For the text-containing cell, return its midpoint in [x, y] coordinate format. 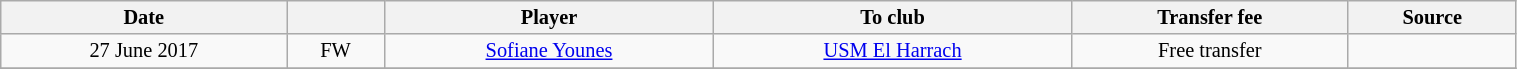
USM El Harrach [892, 51]
Free transfer [1210, 51]
FW [336, 51]
Sofiane Younes [549, 51]
Transfer fee [1210, 17]
Source [1432, 17]
27 June 2017 [144, 51]
Date [144, 17]
Player [549, 17]
To club [892, 17]
